Search for the cell housing the specified text and yield its (X, Y) center coordinate. 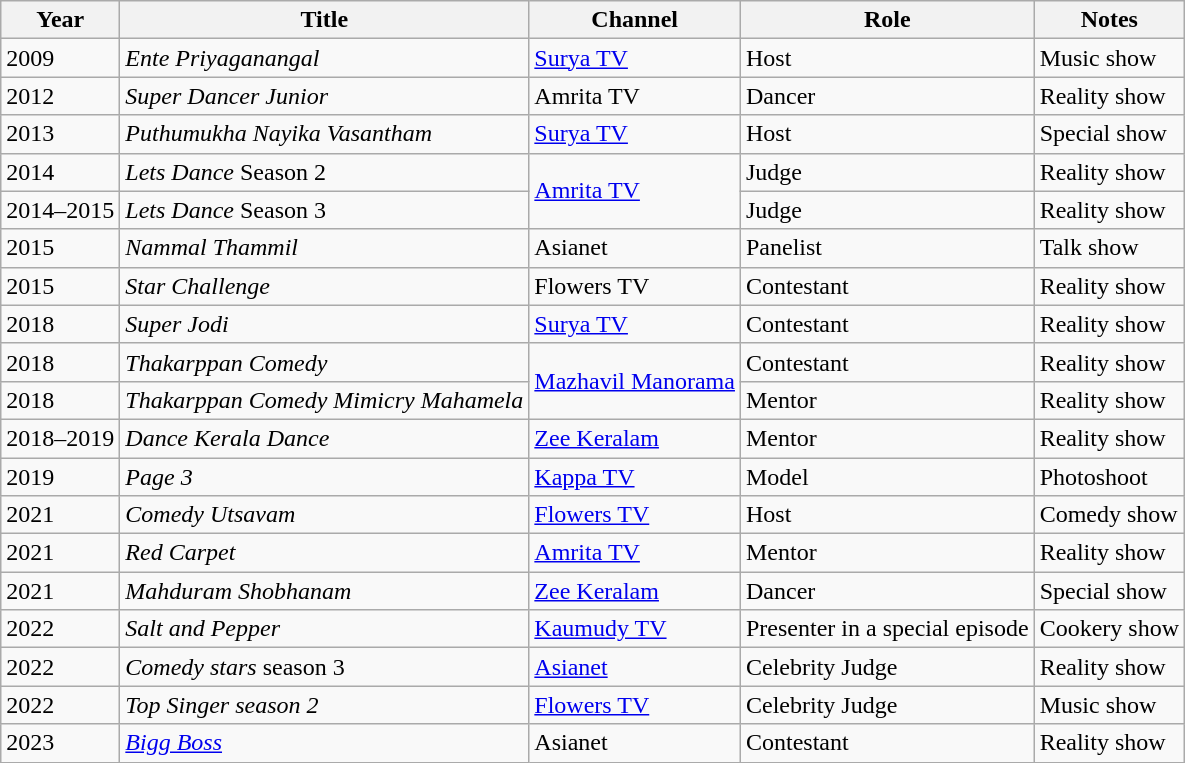
Salt and Pepper (324, 629)
2013 (60, 134)
Panelist (887, 248)
Puthumukha Nayika Vasantham (324, 134)
2019 (60, 477)
Kappa TV (635, 477)
Model (887, 477)
Photoshoot (1109, 477)
Mahduram Shobhanam (324, 591)
Page 3 (324, 477)
Comedy stars season 3 (324, 667)
Presenter in a special episode (887, 629)
Bigg Boss (324, 743)
Ente Priyaganangal (324, 58)
Red Carpet (324, 553)
Channel (635, 20)
2014 (60, 172)
Thakarppan Comedy Mimicry Mahamela (324, 400)
Top Singer season 2 (324, 705)
Year (60, 20)
Super Dancer Junior (324, 96)
Nammal Thammil (324, 248)
Notes (1109, 20)
Cookery show (1109, 629)
2023 (60, 743)
Talk show (1109, 248)
Dance Kerala Dance (324, 438)
Title (324, 20)
Role (887, 20)
Star Challenge (324, 286)
Lets Dance Season 2 (324, 172)
Lets Dance Season 3 (324, 210)
2012 (60, 96)
Comedy Utsavam (324, 515)
Thakarppan Comedy (324, 362)
2014–2015 (60, 210)
Comedy show (1109, 515)
2018–2019 (60, 438)
Kaumudy TV (635, 629)
Mazhavil Manorama (635, 381)
2009 (60, 58)
Super Jodi (324, 324)
